Determine the (X, Y) coordinate at the center of the cell enclosing the given text.  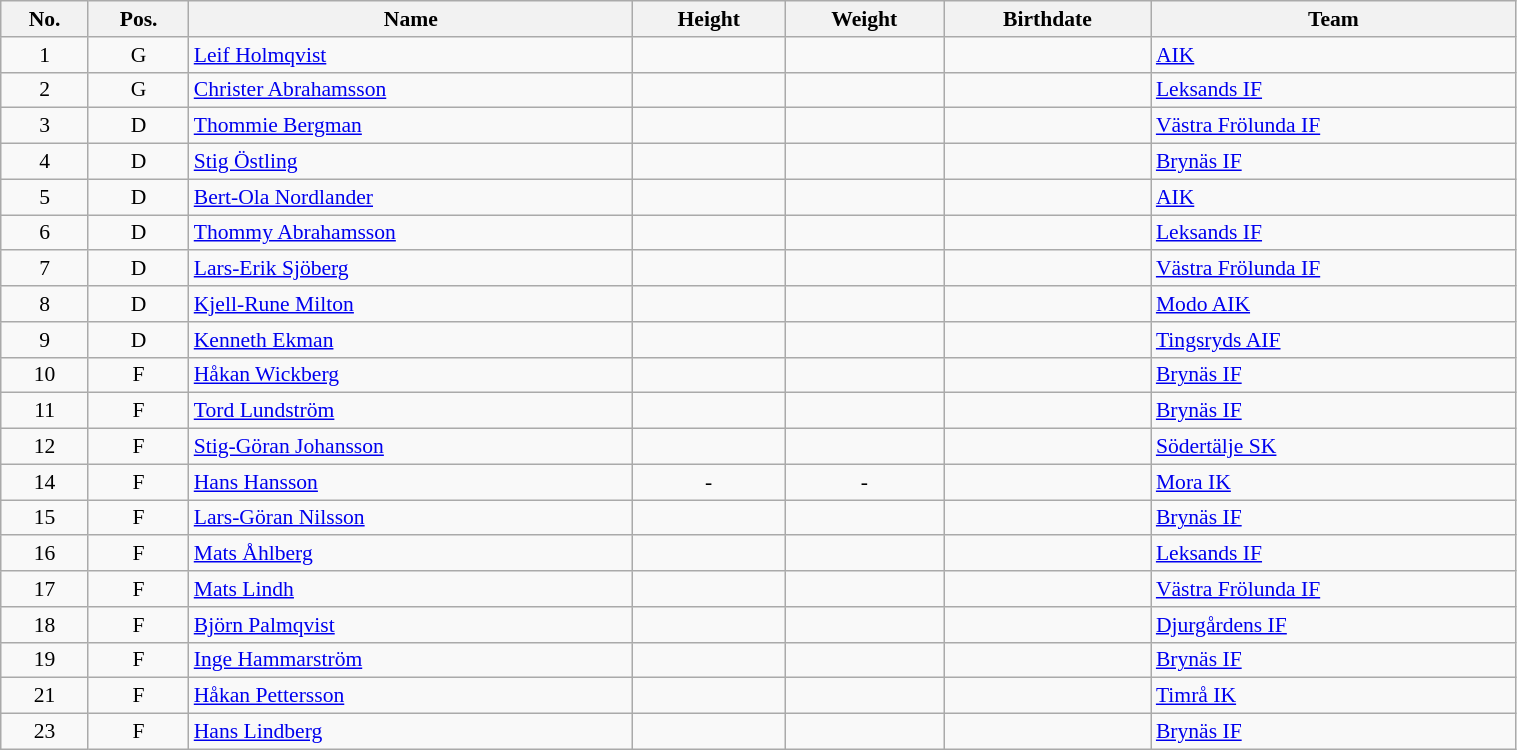
12 (45, 447)
Modo AIK (1334, 304)
Thommie Bergman (411, 126)
14 (45, 482)
Kjell-Rune Milton (411, 304)
Thommy Abrahamsson (411, 233)
Christer Abrahamsson (411, 90)
Mats Lindh (411, 589)
Mora IK (1334, 482)
19 (45, 660)
6 (45, 233)
4 (45, 162)
21 (45, 696)
23 (45, 732)
Håkan Pettersson (411, 696)
Kenneth Ekman (411, 340)
10 (45, 375)
8 (45, 304)
Stig Östling (411, 162)
Weight (864, 19)
Pos. (138, 19)
Lars-Göran Nilsson (411, 518)
Timrå IK (1334, 696)
Lars-Erik Sjöberg (411, 269)
Team (1334, 19)
2 (45, 90)
5 (45, 197)
Bert-Ola Nordlander (411, 197)
Height (709, 19)
17 (45, 589)
Birthdate (1048, 19)
7 (45, 269)
18 (45, 625)
Inge Hammarström (411, 660)
1 (45, 55)
Mats Åhlberg (411, 554)
16 (45, 554)
Stig-Göran Johansson (411, 447)
Tord Lundström (411, 411)
No. (45, 19)
Tingsryds AIF (1334, 340)
Name (411, 19)
Leif Holmqvist (411, 55)
3 (45, 126)
Södertälje SK (1334, 447)
Hans Lindberg (411, 732)
Håkan Wickberg (411, 375)
Björn Palmqvist (411, 625)
15 (45, 518)
Djurgårdens IF (1334, 625)
Hans Hansson (411, 482)
11 (45, 411)
9 (45, 340)
